Return [x, y] of the center of cell containing provided text 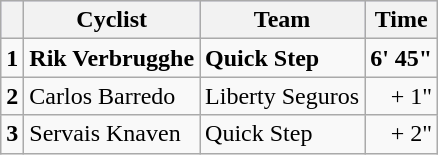
3 [12, 134]
2 [12, 96]
Carlos Barredo [112, 96]
Team [282, 20]
Cyclist [112, 20]
Liberty Seguros [282, 96]
Servais Knaven [112, 134]
Time [402, 20]
1 [12, 58]
+ 1" [402, 96]
+ 2" [402, 134]
6' 45" [402, 58]
Rik Verbrugghe [112, 58]
